Determine the (x, y) coordinate at the center of the cell enclosing the given text.  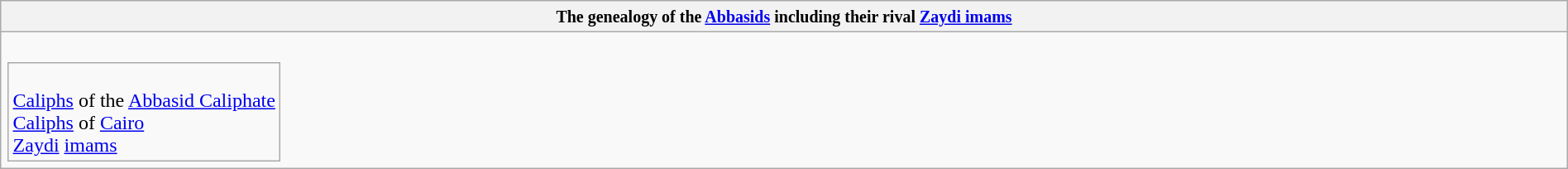
The genealogy of the Abbasids including their rival Zaydi imams (784, 17)
